Find where the given text appears and provide that cell's center as [X, Y] coordinate. 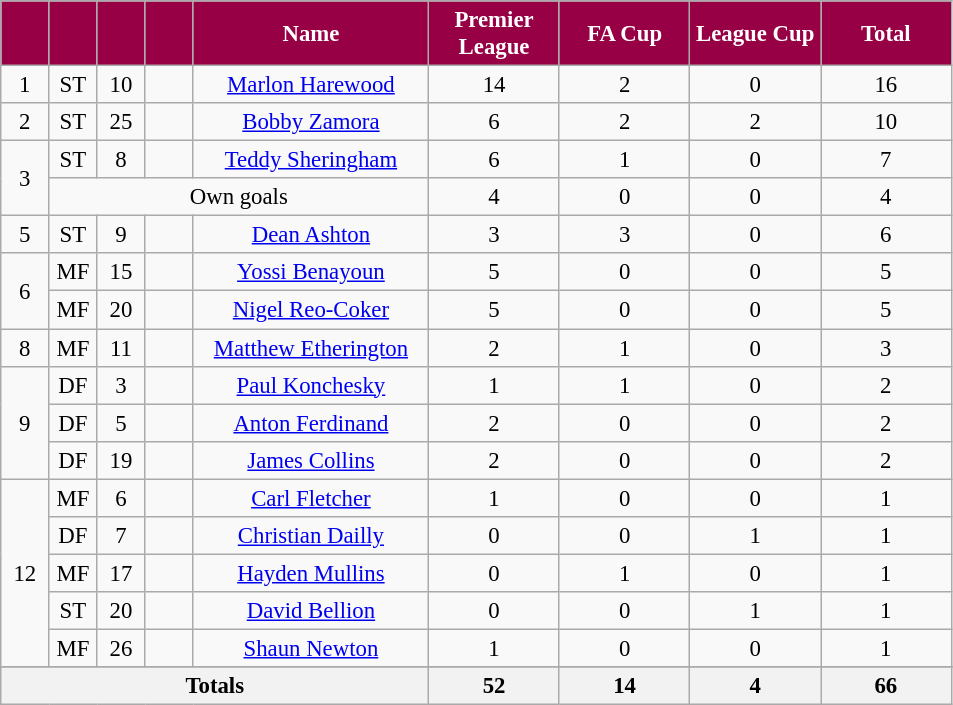
Name [311, 34]
25 [121, 122]
League Cup [756, 34]
52 [494, 686]
James Collins [311, 460]
Paul Konchesky [311, 385]
Carl Fletcher [311, 498]
17 [121, 573]
Matthew Etherington [311, 348]
16 [886, 85]
Dean Ashton [311, 235]
Shaun Newton [311, 648]
Total [886, 34]
12 [25, 573]
Premier League [494, 34]
FA Cup [624, 34]
Nigel Reo-Coker [311, 310]
David Bellion [311, 611]
66 [886, 686]
Totals [215, 686]
15 [121, 273]
Christian Dailly [311, 536]
Anton Ferdinand [311, 423]
Yossi Benayoun [311, 273]
Marlon Harewood [311, 85]
11 [121, 348]
Bobby Zamora [311, 122]
Teddy Sheringham [311, 160]
Hayden Mullins [311, 573]
26 [121, 648]
Own goals [239, 197]
19 [121, 460]
